For the text-containing cell, return its midpoint in [x, y] coordinate format. 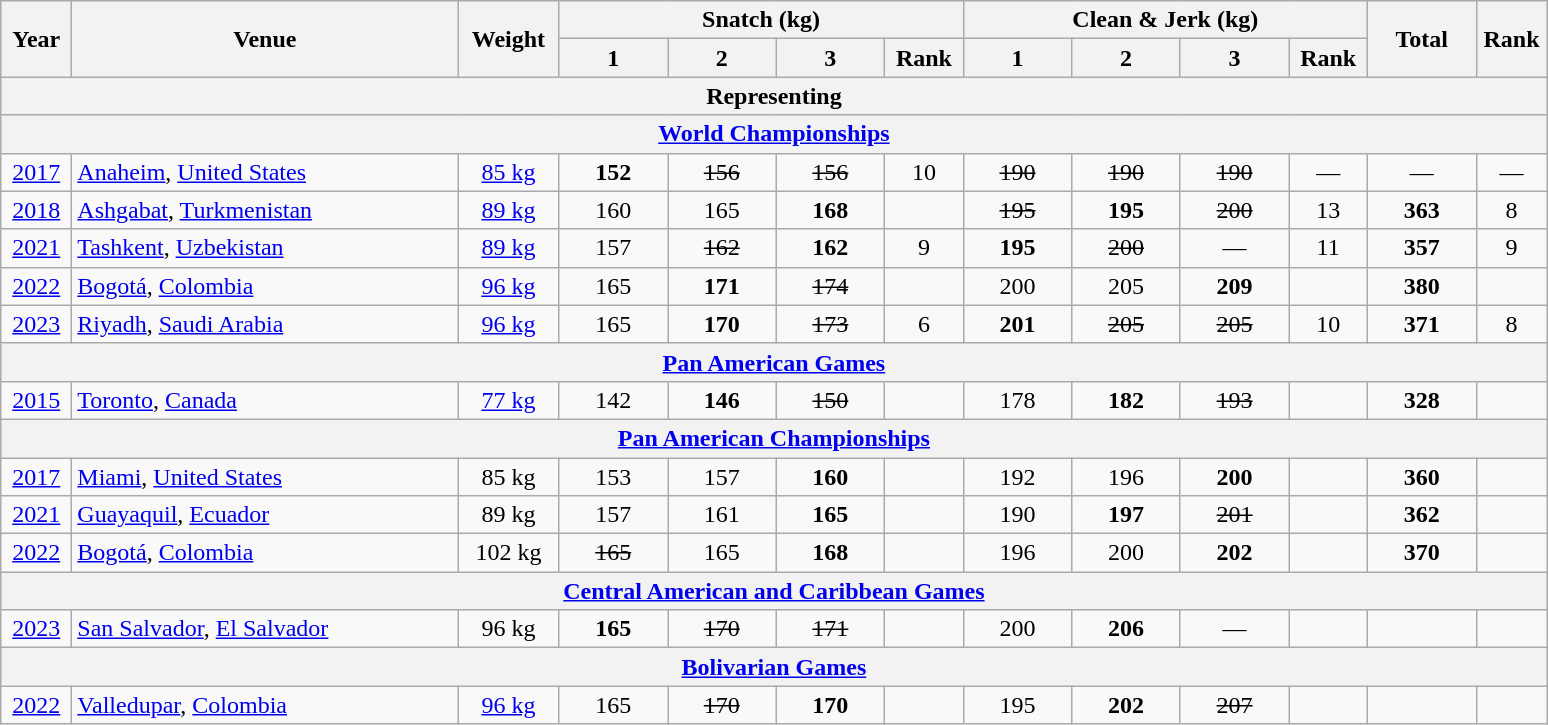
363 [1422, 210]
Tashkent, Uzbekistan [265, 248]
161 [722, 515]
197 [1126, 515]
Total [1422, 39]
Toronto, Canada [265, 400]
Bolivarian Games [774, 667]
Snatch (kg) [761, 20]
357 [1422, 248]
Pan American Games [774, 362]
San Salvador, El Salvador [265, 629]
Valledupar, Colombia [265, 705]
Pan American Championships [774, 438]
182 [1126, 400]
152 [614, 172]
360 [1422, 477]
146 [722, 400]
362 [1422, 515]
Anaheim, United States [265, 172]
11 [1328, 248]
Weight [508, 39]
Miami, United States [265, 477]
150 [830, 400]
77 kg [508, 400]
370 [1422, 553]
Venue [265, 39]
Central American and Caribbean Games [774, 591]
173 [830, 324]
13 [1328, 210]
World Championships [774, 134]
371 [1422, 324]
193 [1234, 400]
178 [1018, 400]
328 [1422, 400]
142 [614, 400]
Riyadh, Saudi Arabia [265, 324]
6 [924, 324]
174 [830, 286]
209 [1234, 286]
2015 [36, 400]
102 kg [508, 553]
206 [1126, 629]
380 [1422, 286]
Year [36, 39]
Clean & Jerk (kg) [1165, 20]
192 [1018, 477]
2018 [36, 210]
207 [1234, 705]
Representing [774, 96]
Ashgabat, Turkmenistan [265, 210]
153 [614, 477]
Guayaquil, Ecuador [265, 515]
